Return [x, y] of the center of cell containing provided text 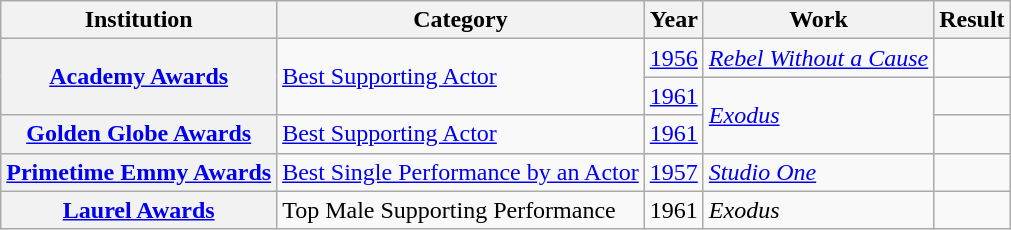
Result [972, 20]
Studio One [818, 172]
1957 [674, 172]
Institution [139, 20]
1956 [674, 58]
Primetime Emmy Awards [139, 172]
Laurel Awards [139, 210]
Category [461, 20]
Year [674, 20]
Golden Globe Awards [139, 134]
Work [818, 20]
Academy Awards [139, 77]
Best Single Performance by an Actor [461, 172]
Top Male Supporting Performance [461, 210]
Rebel Without a Cause [818, 58]
